Pinpoint the cell where the given text exists, returning its [X, Y] midpoint coordinate. 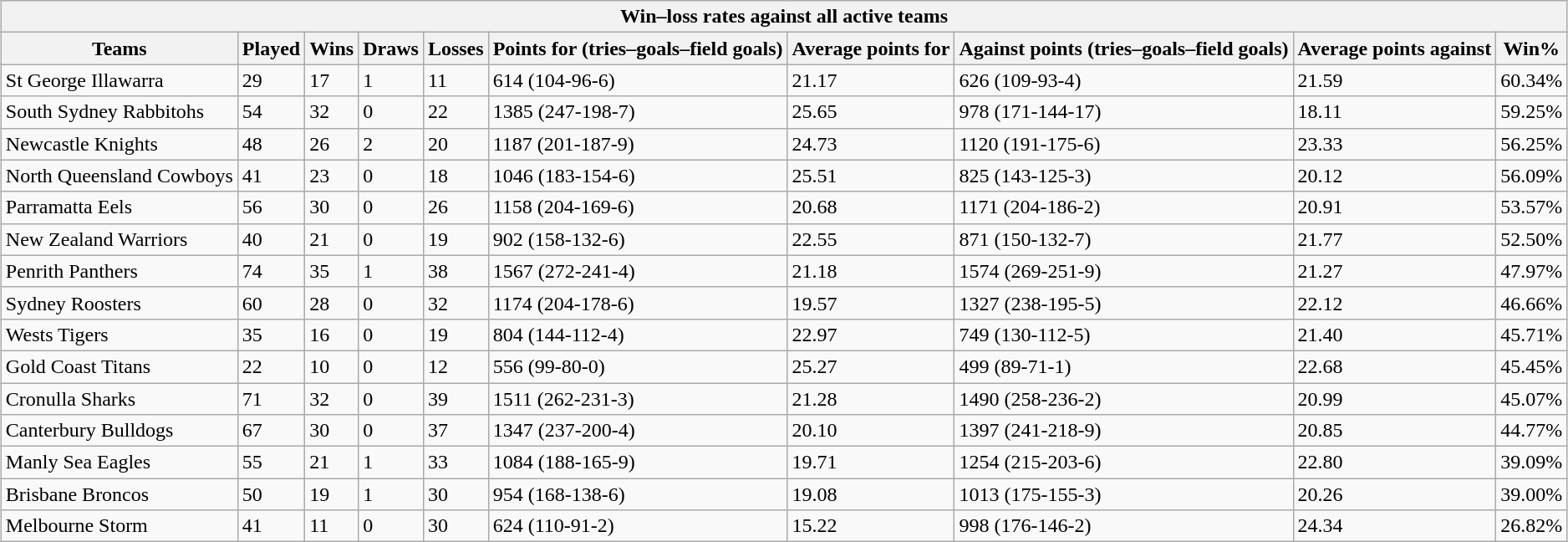
1254 (215-203-6) [1123, 463]
24.73 [871, 144]
Losses [456, 49]
499 (89-71-1) [1123, 366]
1327 (238-195-5) [1123, 303]
20.68 [871, 207]
45.71% [1531, 335]
1574 (269-251-9) [1123, 271]
1567 (272-241-4) [638, 271]
1490 (258-236-2) [1123, 399]
56 [271, 207]
South Sydney Rabbitohs [119, 112]
1046 (183-154-6) [638, 176]
New Zealand Warriors [119, 239]
24.34 [1394, 526]
56.25% [1531, 144]
Gold Coast Titans [119, 366]
624 (110-91-2) [638, 526]
20.85 [1394, 431]
Win–loss rates against all active teams [784, 17]
749 (130-112-5) [1123, 335]
16 [332, 335]
1171 (204-186-2) [1123, 207]
44.77% [1531, 431]
626 (109-93-4) [1123, 80]
39.00% [1531, 494]
15.22 [871, 526]
48 [271, 144]
1385 (247-198-7) [638, 112]
Draws [391, 49]
23.33 [1394, 144]
25.27 [871, 366]
22.12 [1394, 303]
1174 (204-178-6) [638, 303]
50 [271, 494]
22.80 [1394, 463]
19.08 [871, 494]
47.97% [1531, 271]
37 [456, 431]
1120 (191-175-6) [1123, 144]
20.99 [1394, 399]
21.40 [1394, 335]
North Queensland Cowboys [119, 176]
29 [271, 80]
20.91 [1394, 207]
Manly Sea Eagles [119, 463]
25.51 [871, 176]
19.71 [871, 463]
21.17 [871, 80]
998 (176-146-2) [1123, 526]
45.45% [1531, 366]
Wins [332, 49]
1397 (241-218-9) [1123, 431]
26.82% [1531, 526]
40 [271, 239]
22.97 [871, 335]
12 [456, 366]
46.66% [1531, 303]
67 [271, 431]
21.59 [1394, 80]
954 (168-138-6) [638, 494]
Newcastle Knights [119, 144]
53.57% [1531, 207]
Played [271, 49]
556 (99-80-0) [638, 366]
19.57 [871, 303]
20.10 [871, 431]
22.55 [871, 239]
20.26 [1394, 494]
55 [271, 463]
60.34% [1531, 80]
59.25% [1531, 112]
20.12 [1394, 176]
22.68 [1394, 366]
17 [332, 80]
Against points (tries–goals–field goals) [1123, 49]
Points for (tries–goals–field goals) [638, 49]
56.09% [1531, 176]
Average points against [1394, 49]
St George Illawarra [119, 80]
54 [271, 112]
1347 (237-200-4) [638, 431]
614 (104-96-6) [638, 80]
1187 (201-187-9) [638, 144]
52.50% [1531, 239]
38 [456, 271]
Parramatta Eels [119, 207]
2 [391, 144]
Teams [119, 49]
28 [332, 303]
Win% [1531, 49]
Brisbane Broncos [119, 494]
1084 (188-165-9) [638, 463]
74 [271, 271]
825 (143-125-3) [1123, 176]
21.28 [871, 399]
21.18 [871, 271]
1158 (204-169-6) [638, 207]
23 [332, 176]
60 [271, 303]
902 (158-132-6) [638, 239]
33 [456, 463]
871 (150-132-7) [1123, 239]
39 [456, 399]
978 (171-144-17) [1123, 112]
Cronulla Sharks [119, 399]
18 [456, 176]
20 [456, 144]
Wests Tigers [119, 335]
21.77 [1394, 239]
71 [271, 399]
39.09% [1531, 463]
Penrith Panthers [119, 271]
18.11 [1394, 112]
1511 (262-231-3) [638, 399]
21.27 [1394, 271]
Average points for [871, 49]
Canterbury Bulldogs [119, 431]
1013 (175-155-3) [1123, 494]
804 (144-112-4) [638, 335]
25.65 [871, 112]
10 [332, 366]
Sydney Roosters [119, 303]
45.07% [1531, 399]
Melbourne Storm [119, 526]
